From the cell containing the given text, extract its center point as (x, y) coordinate. 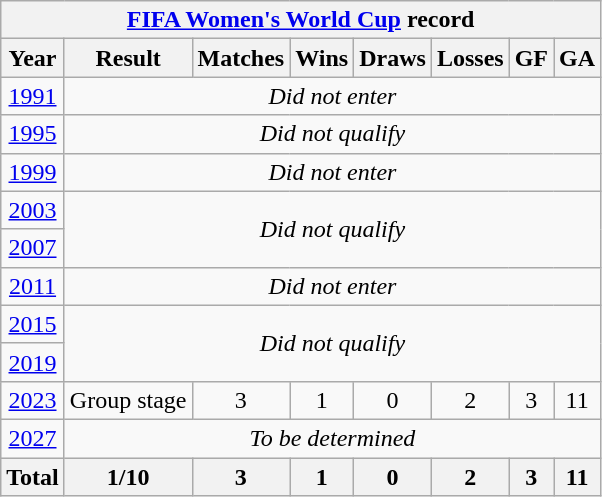
Result (128, 58)
Matches (241, 58)
2027 (33, 438)
FIFA Women's World Cup record (301, 20)
1995 (33, 134)
2003 (33, 210)
Total (33, 477)
Year (33, 58)
2007 (33, 248)
Losses (470, 58)
1991 (33, 96)
GF (531, 58)
GA (578, 58)
2023 (33, 400)
2019 (33, 362)
Draws (393, 58)
Wins (322, 58)
To be determined (332, 438)
1999 (33, 172)
2011 (33, 286)
Group stage (128, 400)
2015 (33, 324)
1/10 (128, 477)
